Find where the given text appears and provide that cell's center as [x, y] coordinate. 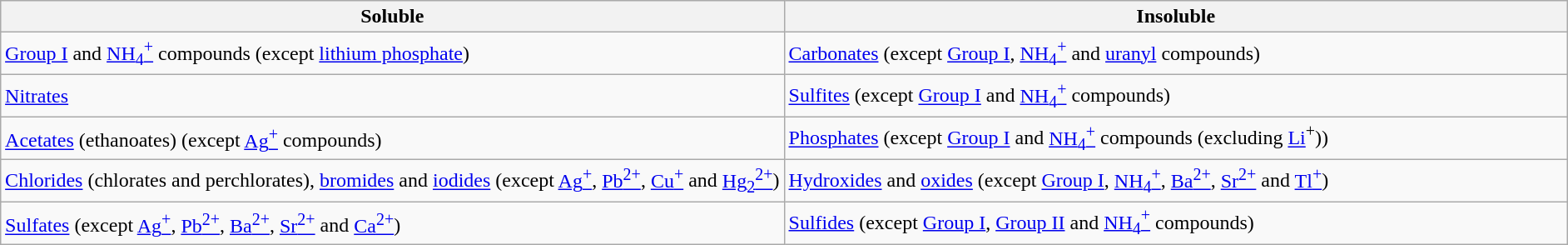
Chlorides (chlorates and perchlorates), bromides and iodides (except Ag+, Pb2+, Cu+ and Hg22+) [393, 180]
Carbonates (except Group I, NH4+ and uranyl compounds) [1175, 53]
Hydroxides and oxides (except Group I, NH4+, Ba2+, Sr2+ and Tl+) [1175, 180]
Nitrates [393, 97]
Acetates (ethanoates) (except Ag+ compounds) [393, 138]
Phosphates (except Group I and NH4+ compounds (excluding Li+)) [1175, 138]
Sulfides (except Group I, Group II and NH4+ compounds) [1175, 223]
Sulfates (except Ag+, Pb2+, Ba2+, Sr2+ and Ca2+) [393, 223]
Soluble [393, 17]
Sulfites (except Group I and NH4+ compounds) [1175, 97]
Insoluble [1175, 17]
Group I and NH4+ compounds (except lithium phosphate) [393, 53]
